Find where the given text appears and provide that cell's center as [x, y] coordinate. 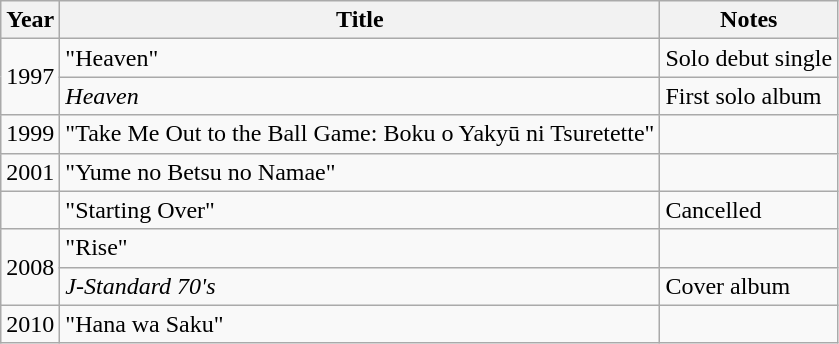
J-Standard 70's [360, 286]
"Heaven" [360, 58]
Year [30, 20]
First solo album [749, 96]
1997 [30, 77]
"Starting Over" [360, 210]
Cancelled [749, 210]
2008 [30, 267]
2010 [30, 324]
"Take Me Out to the Ball Game: Boku o Yakyū ni Tsuretette" [360, 134]
"Rise" [360, 248]
"Yume no Betsu no Namae" [360, 172]
"Hana wa Saku" [360, 324]
1999 [30, 134]
Notes [749, 20]
Solo debut single [749, 58]
Cover album [749, 286]
Title [360, 20]
Heaven [360, 96]
2001 [30, 172]
